Output the [X, Y] coordinate of the center of the cell containing the given text.  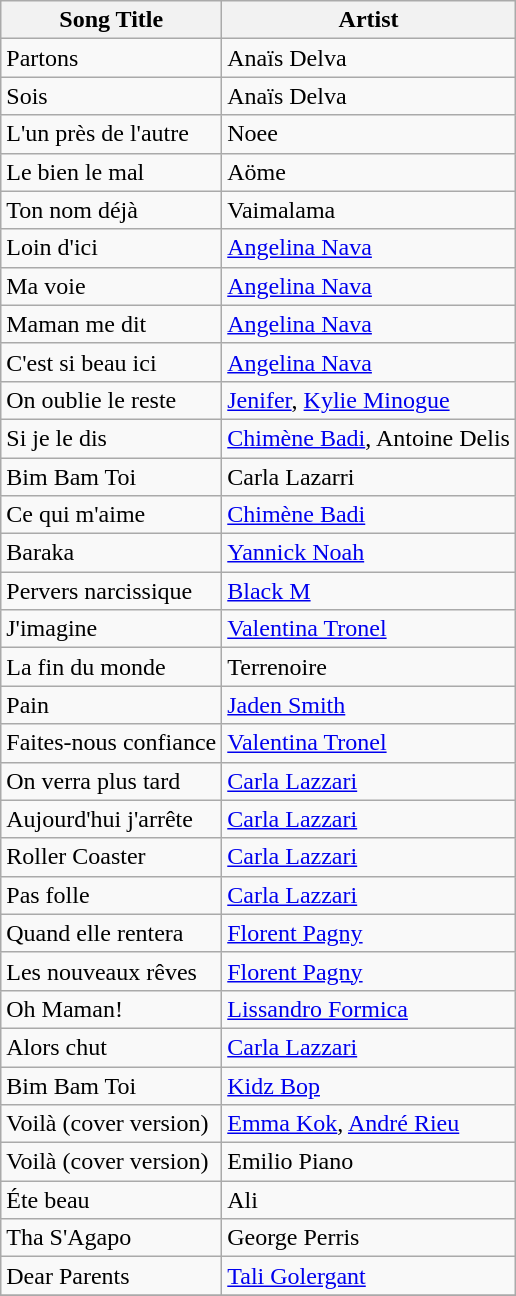
Aujourd'hui j'arrête [112, 819]
Dear Parents [112, 1276]
Kidz Bop [369, 1085]
Vaimalama [369, 210]
Oh Maman! [112, 1009]
Alors chut [112, 1047]
Aöme [369, 172]
Les nouveaux rêves [112, 971]
Ali [369, 1200]
Pain [112, 705]
Sois [112, 96]
Le bien le mal [112, 172]
George Perris [369, 1238]
Lissandro Formica [369, 1009]
Si je le dis [112, 438]
Emilio Piano [369, 1162]
Tha S'Agapo [112, 1238]
Artist [369, 20]
Jenifer, Kylie Minogue [369, 400]
Carla Lazarri [369, 477]
Pas folle [112, 895]
J'imagine [112, 629]
Partons [112, 58]
Yannick Noah [369, 553]
Loin d'ici [112, 248]
L'un près de l'autre [112, 134]
Faites-nous confiance [112, 743]
Chimène Badi, Antoine Delis [369, 438]
Quand elle rentera [112, 933]
Pervers narcissique [112, 591]
Jaden Smith [369, 705]
Ma voie [112, 286]
Terrenoire [369, 667]
Chimène Badi [369, 515]
Song Title [112, 20]
On oublie le reste [112, 400]
Ton nom déjà [112, 210]
Roller Coaster [112, 857]
La fin du monde [112, 667]
Maman me dit [112, 324]
Black M [369, 591]
Ce qui m'aime [112, 515]
C'est si beau ici [112, 362]
Éte beau [112, 1200]
Tali Golergant [369, 1276]
Noee [369, 134]
On verra plus tard [112, 781]
Emma Kok, André Rieu [369, 1124]
Baraka [112, 553]
